Output the (X, Y) coordinate of the center of the cell containing the given text.  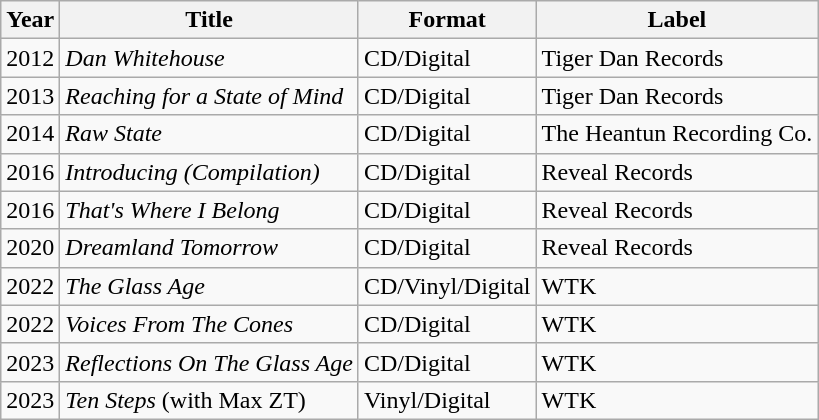
Title (210, 20)
Vinyl/Digital (447, 400)
That's Where I Belong (210, 210)
Label (677, 20)
Dan Whitehouse (210, 58)
2014 (30, 134)
Format (447, 20)
Ten Steps (with Max ZT) (210, 400)
The Heantun Recording Co. (677, 134)
2020 (30, 248)
Reflections On The Glass Age (210, 362)
Introducing (Compilation) (210, 172)
Raw State (210, 134)
CD/Vinyl/Digital (447, 286)
The Glass Age (210, 286)
Reaching for a State of Mind (210, 96)
2013 (30, 96)
Dreamland Tomorrow (210, 248)
2012 (30, 58)
Year (30, 20)
Voices From The Cones (210, 324)
